Search for the cell housing the specified text and yield its (X, Y) center coordinate. 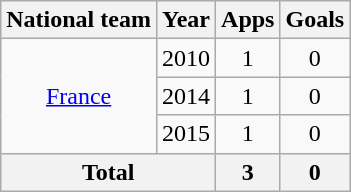
2010 (186, 58)
2014 (186, 96)
2015 (186, 134)
Apps (248, 20)
Total (108, 172)
France (79, 96)
National team (79, 20)
3 (248, 172)
Year (186, 20)
Goals (315, 20)
